Detect which cell encompasses the target text, then output its (X, Y) center coordinate. 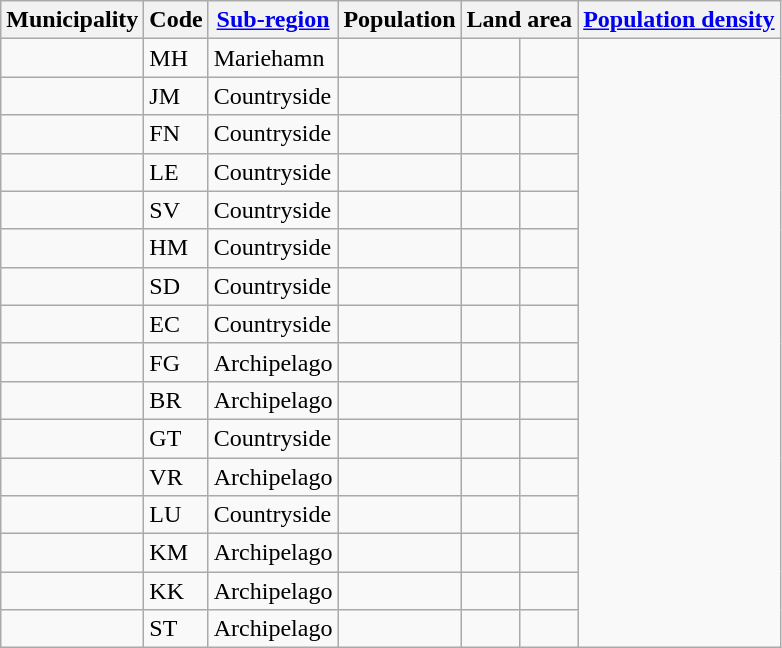
Population density (679, 20)
ST (176, 629)
GT (176, 438)
EC (176, 324)
VR (176, 477)
HM (176, 248)
Land area (520, 20)
SV (176, 210)
FG (176, 362)
Sub-region (273, 20)
Municipality (72, 20)
FN (176, 134)
Code (176, 20)
JM (176, 96)
KM (176, 553)
LE (176, 172)
SD (176, 286)
KK (176, 591)
MH (176, 58)
Population (400, 20)
LU (176, 515)
BR (176, 400)
Mariehamn (273, 58)
